Return the [X, Y] coordinate for the center point of the cell that contains the specified text.  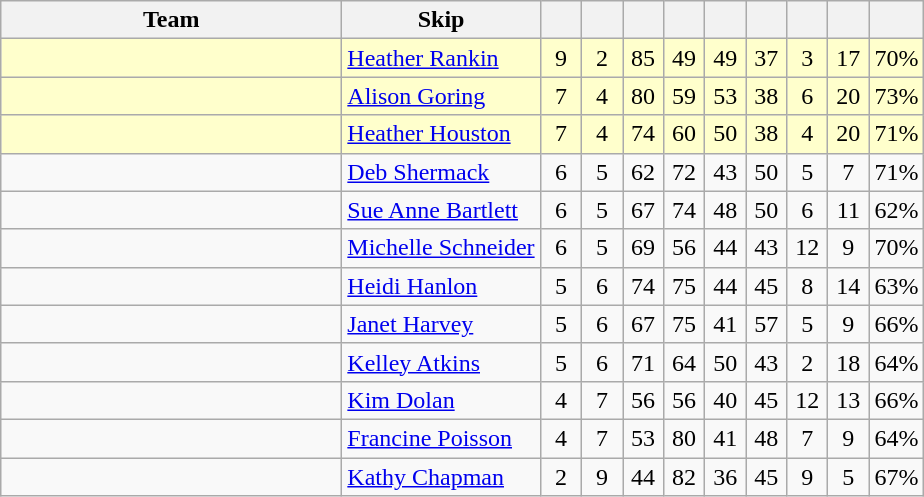
36 [726, 477]
57 [766, 324]
62 [642, 172]
17 [848, 58]
Team [172, 20]
Skip [442, 20]
Heather Rankin [442, 58]
Heather Houston [442, 134]
Kelley Atkins [442, 362]
85 [642, 58]
Alison Goring [442, 96]
63% [896, 286]
Francine Poisson [442, 438]
73% [896, 96]
Sue Anne Bartlett [442, 210]
62% [896, 210]
8 [808, 286]
11 [848, 210]
37 [766, 58]
72 [684, 172]
14 [848, 286]
71 [642, 362]
Deb Shermack [442, 172]
67% [896, 477]
64 [684, 362]
Michelle Schneider [442, 248]
Kim Dolan [442, 400]
69 [642, 248]
Janet Harvey [442, 324]
18 [848, 362]
59 [684, 96]
60 [684, 134]
40 [726, 400]
Kathy Chapman [442, 477]
3 [808, 58]
82 [684, 477]
13 [848, 400]
Heidi Hanlon [442, 286]
